Extract the [x, y] coordinate from the center of the cell holding the provided text.  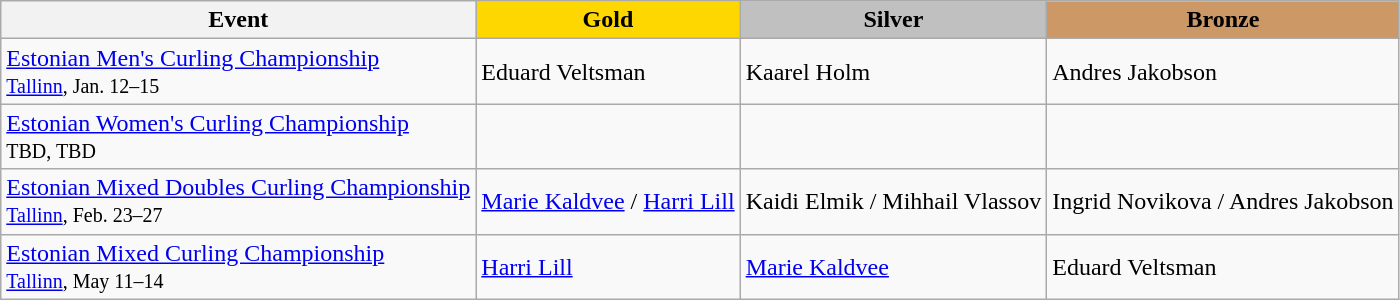
Kaidi Elmik / Mihhail Vlassov [894, 202]
Harri Lill [608, 266]
Estonian Women's Curling Championship TBD, TBD [238, 136]
Estonian Mixed Curling Championship Tallinn, May 11–14 [238, 266]
Ingrid Novikova / Andres Jakobson [1223, 202]
Bronze [1223, 20]
Estonian Men's Curling Championship Tallinn, Jan. 12–15 [238, 72]
Kaarel Holm [894, 72]
Event [238, 20]
Estonian Mixed Doubles Curling Championship Tallinn, Feb. 23–27 [238, 202]
Marie Kaldvee / Harri Lill [608, 202]
Silver [894, 20]
Andres Jakobson [1223, 72]
Gold [608, 20]
Marie Kaldvee [894, 266]
